Detect which cell encompasses the target text, then output its [x, y] center coordinate. 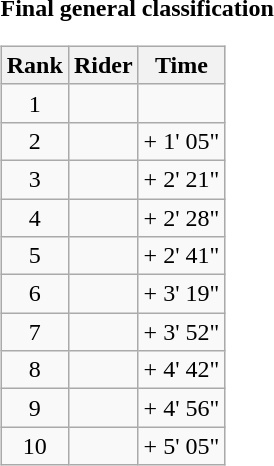
Rank [34, 65]
+ 2' 41" [182, 256]
+ 4' 42" [182, 370]
+ 3' 19" [182, 294]
+ 1' 05" [182, 141]
7 [34, 332]
3 [34, 179]
10 [34, 446]
9 [34, 408]
6 [34, 294]
8 [34, 370]
1 [34, 103]
5 [34, 256]
+ 5' 05" [182, 446]
2 [34, 141]
+ 2' 21" [182, 179]
4 [34, 217]
+ 3' 52" [182, 332]
+ 4' 56" [182, 408]
Time [182, 65]
+ 2' 28" [182, 217]
Rider [103, 65]
